Capture the cell that displays the provided text and extract its [X, Y] central coordinate. 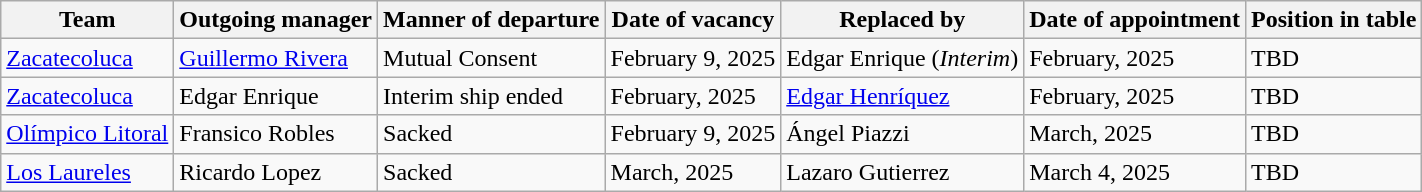
Olímpico Litoral [88, 134]
Date of vacancy [693, 20]
Ángel Piazzi [902, 134]
Manner of departure [492, 20]
Edgar Henríquez [902, 96]
Lazaro Gutierrez [902, 172]
Edgar Enrique [276, 96]
Fransico Robles [276, 134]
Mutual Consent [492, 58]
March 4, 2025 [1135, 172]
Position in table [1333, 20]
Edgar Enrique (Interim) [902, 58]
Date of appointment [1135, 20]
Outgoing manager [276, 20]
Team [88, 20]
Guillermo Rivera [276, 58]
Ricardo Lopez [276, 172]
Los Laureles [88, 172]
Interim ship ended [492, 96]
Replaced by [902, 20]
